Provide the [X, Y] coordinate of the cell's center where the given text is located.  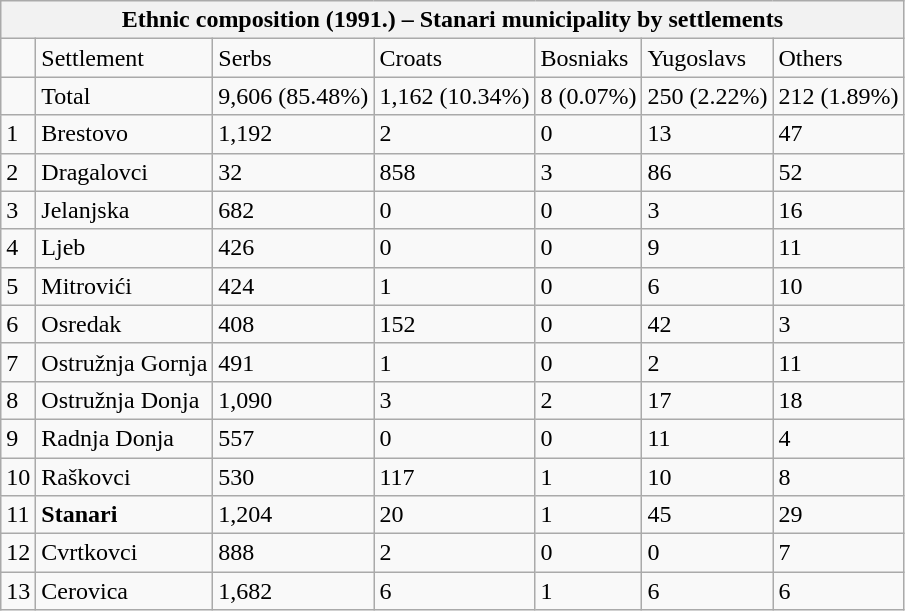
18 [838, 400]
424 [294, 286]
Ostružnja Donja [124, 400]
530 [294, 477]
Settlement [124, 58]
1,204 [294, 515]
117 [454, 477]
Ethnic composition (1991.) – Stanari municipality by settlements [452, 20]
1,090 [294, 400]
9,606 (85.48%) [294, 96]
682 [294, 210]
408 [294, 324]
Total [124, 96]
Serbs [294, 58]
Ostružnja Gornja [124, 362]
86 [708, 172]
Others [838, 58]
5 [18, 286]
858 [454, 172]
250 (2.22%) [708, 96]
888 [294, 553]
557 [294, 438]
491 [294, 362]
Dragalovci [124, 172]
426 [294, 248]
Croats [454, 58]
Raškovci [124, 477]
1,682 [294, 591]
12 [18, 553]
47 [838, 134]
52 [838, 172]
20 [454, 515]
Yugoslavs [708, 58]
212 (1.89%) [838, 96]
Osredak [124, 324]
1,162 (10.34%) [454, 96]
32 [294, 172]
42 [708, 324]
Ljeb [124, 248]
1,192 [294, 134]
Brestovo [124, 134]
8 (0.07%) [588, 96]
17 [708, 400]
45 [708, 515]
Stanari [124, 515]
Jelanjska [124, 210]
Radnja Donja [124, 438]
Cerovica [124, 591]
29 [838, 515]
Mitrovići [124, 286]
16 [838, 210]
Bosniaks [588, 58]
152 [454, 324]
Cvrtkovci [124, 553]
